Capture the cell that displays the provided text and extract its (X, Y) central coordinate. 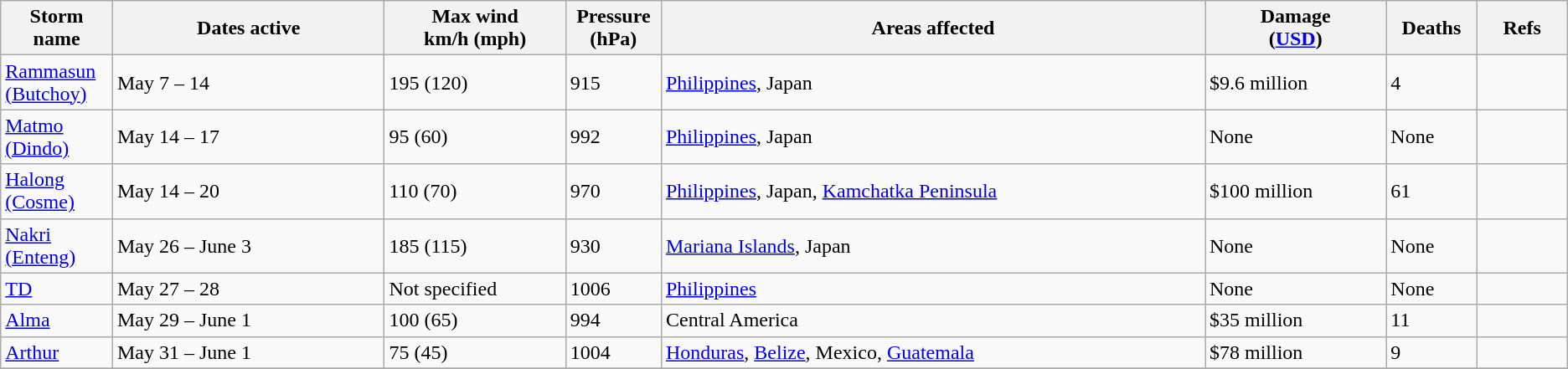
61 (1431, 191)
110 (70) (475, 191)
Philippines, Japan, Kamchatka Peninsula (933, 191)
May 7 – 14 (248, 82)
1004 (613, 352)
1006 (613, 289)
May 27 – 28 (248, 289)
185 (115) (475, 246)
Pressure(hPa) (613, 28)
$100 million (1295, 191)
Deaths (1431, 28)
930 (613, 246)
$35 million (1295, 320)
Refs (1522, 28)
915 (613, 82)
Alma (57, 320)
May 14 – 17 (248, 137)
Not specified (475, 289)
100 (65) (475, 320)
Areas affected (933, 28)
Matmo (Dindo) (57, 137)
Damage(USD) (1295, 28)
$78 million (1295, 352)
Storm name (57, 28)
Halong (Cosme) (57, 191)
May 31 – June 1 (248, 352)
994 (613, 320)
$9.6 million (1295, 82)
Dates active (248, 28)
970 (613, 191)
Rammasun (Butchoy) (57, 82)
Max windkm/h (mph) (475, 28)
May 29 – June 1 (248, 320)
Arthur (57, 352)
9 (1431, 352)
992 (613, 137)
Central America (933, 320)
95 (60) (475, 137)
195 (120) (475, 82)
4 (1431, 82)
TD (57, 289)
Mariana Islands, Japan (933, 246)
Honduras, Belize, Mexico, Guatemala (933, 352)
75 (45) (475, 352)
11 (1431, 320)
May 26 – June 3 (248, 246)
May 14 – 20 (248, 191)
Philippines (933, 289)
Nakri (Enteng) (57, 246)
